Detect which cell encompasses the target text, then output its (x, y) center coordinate. 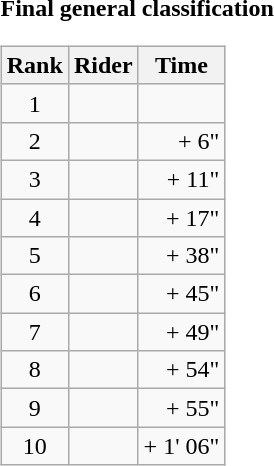
Time (182, 65)
2 (34, 141)
+ 54" (182, 370)
9 (34, 408)
+ 17" (182, 217)
+ 45" (182, 294)
10 (34, 446)
+ 55" (182, 408)
5 (34, 256)
+ 11" (182, 179)
+ 38" (182, 256)
6 (34, 294)
7 (34, 332)
+ 6" (182, 141)
Rider (103, 65)
+ 49" (182, 332)
4 (34, 217)
Rank (34, 65)
3 (34, 179)
+ 1' 06" (182, 446)
1 (34, 103)
8 (34, 370)
